Determine the [x, y] coordinate at the center of the cell enclosing the given text.  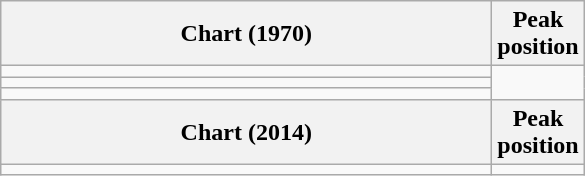
Chart (1970) [246, 34]
Chart (2014) [246, 132]
